Identify which cell holds the provided text, then report its [X, Y] central coordinate. 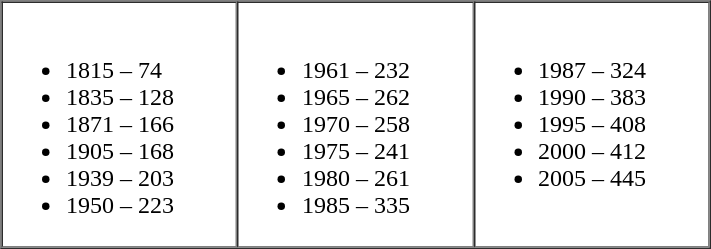
1987 – 3241990 – 3831995 – 4082000 – 4122005 – 445 [591, 125]
1815 – 741835 – 1281871 – 1661905 – 1681939 – 2031950 – 223 [120, 125]
1961 – 2321965 – 2621970 – 2581975 – 2411980 – 2611985 – 335 [355, 125]
